Output the (x, y) coordinate of the center of the cell containing the given text.  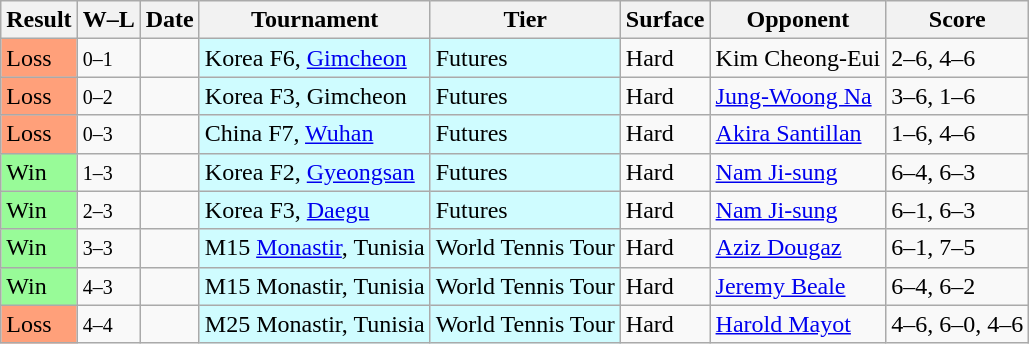
6–1, 6–3 (958, 210)
Date (170, 20)
Kim Cheong-Eui (798, 58)
1–3 (108, 172)
Tournament (314, 20)
0–1 (108, 58)
Score (958, 20)
Jung-Woong Na (798, 96)
Surface (665, 20)
2–3 (108, 210)
Opponent (798, 20)
Korea F2, Gyeongsan (314, 172)
3–3 (108, 248)
China F7, Wuhan (314, 134)
3–6, 1–6 (958, 96)
2–6, 4–6 (958, 58)
6–4, 6–3 (958, 172)
1–6, 4–6 (958, 134)
Tier (525, 20)
M25 Monastir, Tunisia (314, 324)
6–4, 6–2 (958, 286)
Jeremy Beale (798, 286)
Aziz Dougaz (798, 248)
4–6, 6–0, 4–6 (958, 324)
4–3 (108, 286)
Result (39, 20)
Korea F6, Gimcheon (314, 58)
Korea F3, Daegu (314, 210)
0–3 (108, 134)
Korea F3, Gimcheon (314, 96)
6–1, 7–5 (958, 248)
Akira Santillan (798, 134)
Harold Mayot (798, 324)
4–4 (108, 324)
0–2 (108, 96)
W–L (108, 20)
